Capture the cell that displays the provided text and extract its (x, y) central coordinate. 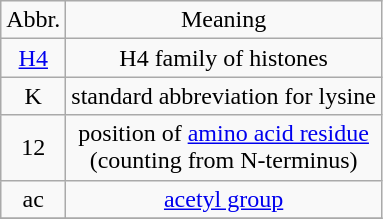
K (34, 96)
standard abbreviation for lysine (224, 96)
position of amino acid residue (counting from N-terminus) (224, 148)
H4 (34, 58)
12 (34, 148)
Meaning (224, 20)
acetyl group (224, 199)
ac (34, 199)
Abbr. (34, 20)
H4 family of histones (224, 58)
